Provide the [X, Y] coordinate of the cell's center where the given text is located.  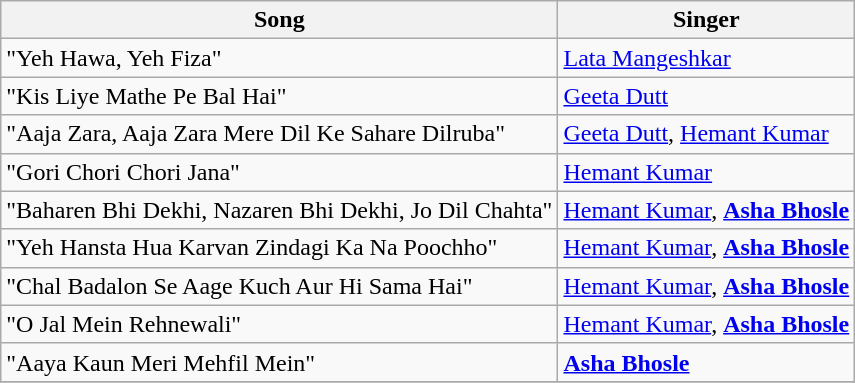
"Gori Chori Chori Jana" [280, 172]
Song [280, 20]
"O Jal Mein Rehnewali" [280, 324]
"Yeh Hansta Hua Karvan Zindagi Ka Na Poochho" [280, 248]
Geeta Dutt [706, 96]
"Aaja Zara, Aaja Zara Mere Dil Ke Sahare Dilruba" [280, 134]
"Yeh Hawa, Yeh Fiza" [280, 58]
Asha Bhosle [706, 362]
Hemant Kumar [706, 172]
"Baharen Bhi Dekhi, Nazaren Bhi Dekhi, Jo Dil Chahta" [280, 210]
Singer [706, 20]
Geeta Dutt, Hemant Kumar [706, 134]
"Kis Liye Mathe Pe Bal Hai" [280, 96]
Lata Mangeshkar [706, 58]
"Chal Badalon Se Aage Kuch Aur Hi Sama Hai" [280, 286]
"Aaya Kaun Meri Mehfil Mein" [280, 362]
